Return the [x, y] coordinate for the center point of the cell that contains the specified text.  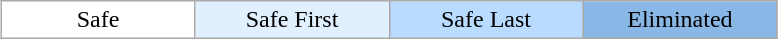
Safe First [292, 20]
Safe Last [486, 20]
Eliminated [680, 20]
Safe [98, 20]
